For the text-containing cell, return its midpoint in [X, Y] coordinate format. 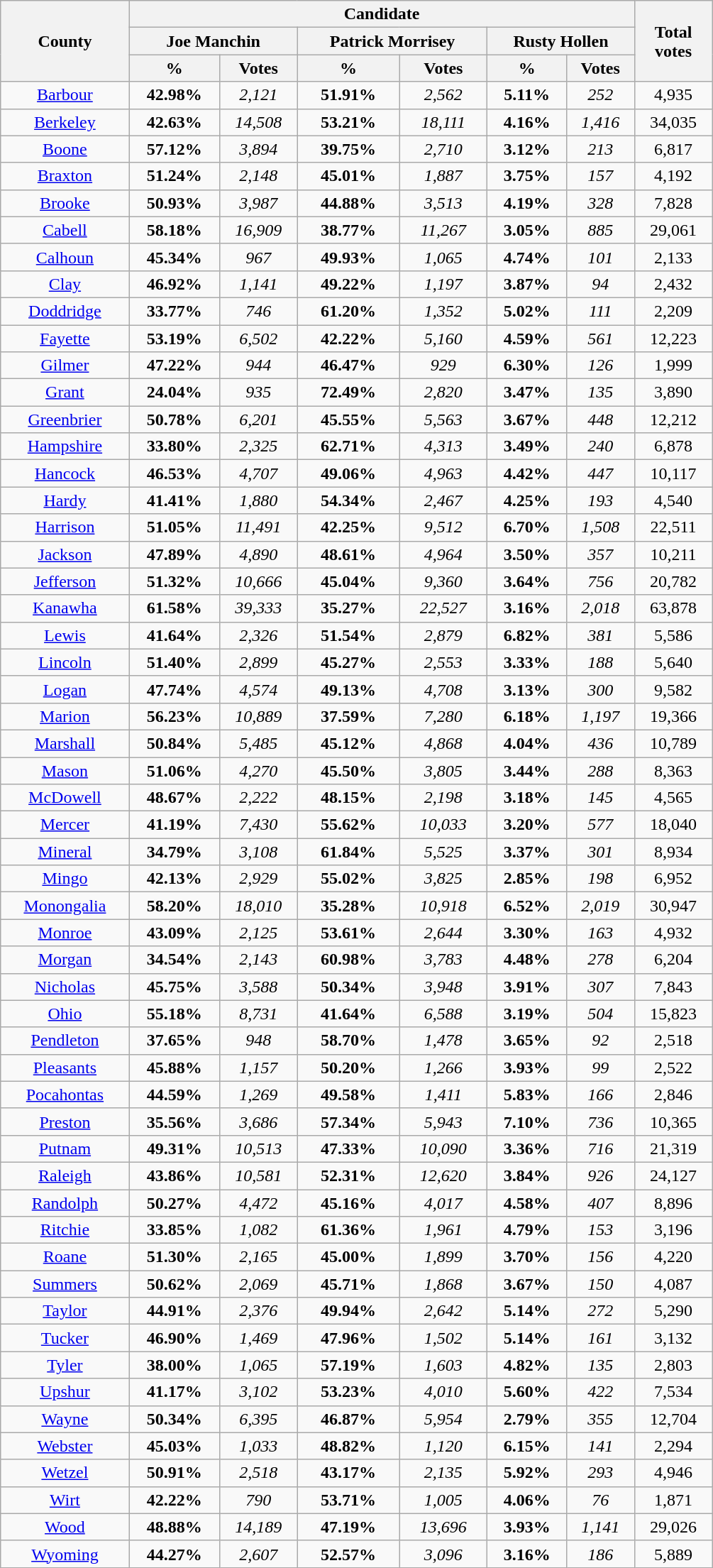
Taylor [65, 1311]
2,710 [443, 149]
447 [600, 473]
43.17% [348, 1473]
48.82% [348, 1446]
2,018 [600, 608]
357 [600, 554]
48.88% [175, 1527]
42.25% [348, 527]
45.71% [348, 1284]
3,890 [673, 393]
2,879 [443, 635]
790 [258, 1500]
716 [600, 1148]
McDowell [65, 798]
2,607 [258, 1554]
4,192 [673, 176]
38.77% [348, 230]
6,817 [673, 149]
Clay [65, 284]
4.74% [526, 257]
186 [600, 1554]
101 [600, 257]
47.96% [348, 1338]
24.04% [175, 393]
42.98% [175, 95]
8,363 [673, 770]
30,947 [673, 906]
49.06% [348, 473]
51.30% [175, 1257]
11,491 [258, 527]
150 [600, 1284]
3,948 [443, 987]
45.55% [348, 420]
55.18% [175, 1014]
2,135 [443, 1473]
3,686 [258, 1122]
3.64% [526, 581]
4,946 [673, 1473]
Wirt [65, 1500]
Pendleton [65, 1041]
4,707 [258, 473]
Rusty Hollen [560, 41]
45.50% [348, 770]
50.62% [175, 1284]
Barbour [65, 95]
53.71% [348, 1500]
4.82% [526, 1365]
2,846 [673, 1095]
5.92% [526, 1473]
3.33% [526, 662]
42.63% [175, 122]
935 [258, 393]
6.70% [526, 527]
4.16% [526, 122]
72.49% [348, 393]
756 [600, 581]
278 [600, 960]
18,040 [673, 825]
7,534 [673, 1392]
4,270 [258, 770]
3,805 [443, 770]
56.23% [175, 716]
1,157 [258, 1068]
577 [600, 825]
1,868 [443, 1284]
10,789 [673, 743]
163 [600, 933]
Randolph [65, 1203]
50.20% [348, 1068]
Monongalia [65, 906]
33.85% [175, 1230]
41.19% [175, 825]
Mineral [65, 852]
4,010 [443, 1392]
6,952 [673, 879]
45.04% [348, 581]
1,005 [443, 1500]
52.31% [348, 1175]
5,954 [443, 1419]
2,899 [258, 662]
44.27% [175, 1554]
3,196 [673, 1230]
49.31% [175, 1148]
4.19% [526, 203]
1,478 [443, 1041]
3,132 [673, 1338]
Tyler [65, 1365]
10,211 [673, 554]
1,352 [443, 311]
6.52% [526, 906]
4,017 [443, 1203]
Brooke [65, 203]
10,918 [443, 906]
63,878 [673, 608]
10,666 [258, 581]
2.79% [526, 1419]
4,932 [673, 933]
8,934 [673, 852]
Cabell [65, 230]
45.16% [348, 1203]
Pocahontas [65, 1095]
15,823 [673, 1014]
53.61% [348, 933]
2,069 [258, 1284]
Monroe [65, 933]
929 [443, 366]
47.74% [175, 689]
3,783 [443, 960]
55.62% [348, 825]
Mingo [65, 879]
53.19% [175, 339]
10,889 [258, 716]
51.54% [348, 635]
42.13% [175, 879]
1,266 [443, 1068]
Candidate [382, 14]
37.65% [175, 1041]
4.06% [526, 1500]
7,828 [673, 203]
926 [600, 1175]
948 [258, 1041]
4,565 [673, 798]
Marshall [65, 743]
272 [600, 1311]
33.77% [175, 311]
436 [600, 743]
1,871 [673, 1500]
58.18% [175, 230]
51.91% [348, 95]
1,999 [673, 366]
11,267 [443, 230]
61.58% [175, 608]
3,513 [443, 203]
3.44% [526, 770]
Boone [65, 149]
3.37% [526, 852]
Summers [65, 1284]
126 [600, 366]
6,502 [258, 339]
Preston [65, 1122]
48.15% [348, 798]
736 [600, 1122]
5,586 [673, 635]
Pleasants [65, 1068]
2,165 [258, 1257]
9,512 [443, 527]
2,326 [258, 635]
50.93% [175, 203]
1,033 [258, 1446]
14,189 [258, 1527]
Wayne [65, 1419]
34.79% [175, 852]
Braxton [65, 176]
6.30% [526, 366]
Mason [65, 770]
4,890 [258, 554]
58.70% [348, 1041]
Wetzel [65, 1473]
3,894 [258, 149]
51.06% [175, 770]
3.70% [526, 1257]
2,148 [258, 176]
County [65, 41]
45.00% [348, 1257]
3,825 [443, 879]
1,887 [443, 176]
45.01% [348, 176]
2,522 [673, 1068]
6,588 [443, 1014]
2,143 [258, 960]
41.41% [175, 500]
4,964 [443, 554]
58.20% [175, 906]
3.12% [526, 149]
2,644 [443, 933]
141 [600, 1446]
2,198 [443, 798]
Ritchie [65, 1230]
24,127 [673, 1175]
51.40% [175, 662]
4,087 [673, 1284]
Marion [65, 716]
5,525 [443, 852]
50.91% [175, 1473]
4.25% [526, 500]
20,782 [673, 581]
45.75% [175, 987]
Morgan [65, 960]
49.94% [348, 1311]
Mercer [65, 825]
50.78% [175, 420]
4.79% [526, 1230]
Tucker [65, 1338]
44.59% [175, 1095]
1,961 [443, 1230]
9,582 [673, 689]
2,209 [673, 311]
193 [600, 500]
4,935 [673, 95]
6,395 [258, 1419]
14,508 [258, 122]
45.03% [175, 1446]
16,909 [258, 230]
161 [600, 1338]
1,508 [600, 527]
4.04% [526, 743]
57.19% [348, 1365]
57.12% [175, 149]
10,513 [258, 1148]
1,411 [443, 1095]
Doddridge [65, 311]
18,010 [258, 906]
5,290 [673, 1311]
Calhoun [65, 257]
Grant [65, 393]
4,574 [258, 689]
Roane [65, 1257]
99 [600, 1068]
46.53% [175, 473]
6,201 [258, 420]
6.15% [526, 1446]
422 [600, 1392]
301 [600, 852]
111 [600, 311]
47.22% [175, 366]
2,019 [600, 906]
43.09% [175, 933]
Totalvotes [673, 41]
5,640 [673, 662]
Fayette [65, 339]
Nicholas [65, 987]
9,360 [443, 581]
6,204 [673, 960]
10,090 [443, 1148]
Hardy [65, 500]
45.34% [175, 257]
7.10% [526, 1122]
3.65% [526, 1041]
47.19% [348, 1527]
157 [600, 176]
45.27% [348, 662]
12,620 [443, 1175]
156 [600, 1257]
4,313 [443, 446]
7,843 [673, 987]
12,223 [673, 339]
49.13% [348, 689]
5,943 [443, 1122]
5,160 [443, 339]
45.12% [348, 743]
76 [600, 1500]
51.05% [175, 527]
3,108 [258, 852]
300 [600, 689]
252 [600, 95]
45.88% [175, 1068]
18,111 [443, 122]
3,987 [258, 203]
3.18% [526, 798]
Ohio [65, 1014]
29,061 [673, 230]
3.30% [526, 933]
6.18% [526, 716]
35.28% [348, 906]
3,102 [258, 1392]
44.88% [348, 203]
5.11% [526, 95]
2.85% [526, 879]
38.00% [175, 1365]
381 [600, 635]
60.98% [348, 960]
52.57% [348, 1554]
34.54% [175, 960]
49.58% [348, 1095]
3.75% [526, 176]
3.36% [526, 1148]
Patrick Morrisey [392, 41]
3,588 [258, 987]
2,133 [673, 257]
1,082 [258, 1230]
4,540 [673, 500]
53.23% [348, 1392]
50.84% [175, 743]
153 [600, 1230]
166 [600, 1095]
Putnam [65, 1148]
1,269 [258, 1095]
47.89% [175, 554]
46.92% [175, 284]
967 [258, 257]
54.34% [348, 500]
3.49% [526, 446]
944 [258, 366]
4.48% [526, 960]
3.87% [526, 284]
4,708 [443, 689]
4,868 [443, 743]
12,212 [673, 420]
240 [600, 446]
Harrison [65, 527]
Wood [65, 1527]
Jefferson [65, 581]
2,553 [443, 662]
2,222 [258, 798]
22,511 [673, 527]
22,527 [443, 608]
Lewis [65, 635]
Upshur [65, 1392]
Webster [65, 1446]
293 [600, 1473]
6.82% [526, 635]
57.34% [348, 1122]
50.27% [175, 1203]
5.60% [526, 1392]
8,896 [673, 1203]
43.86% [175, 1175]
1,120 [443, 1446]
37.59% [348, 716]
10,365 [673, 1122]
2,125 [258, 933]
61.20% [348, 311]
1,416 [600, 122]
3.50% [526, 554]
4,963 [443, 473]
5,563 [443, 420]
19,366 [673, 716]
2,929 [258, 879]
Joe Manchin [213, 41]
4,472 [258, 1203]
1,469 [258, 1338]
29,026 [673, 1527]
213 [600, 149]
3.05% [526, 230]
10,117 [673, 473]
307 [600, 987]
48.67% [175, 798]
3.19% [526, 1014]
47.33% [348, 1148]
46.90% [175, 1338]
1,899 [443, 1257]
3,096 [443, 1554]
407 [600, 1203]
41.17% [175, 1392]
2,325 [258, 446]
94 [600, 284]
5,889 [673, 1554]
1,603 [443, 1365]
4.58% [526, 1203]
5,485 [258, 743]
46.87% [348, 1419]
10,581 [258, 1175]
Lincoln [65, 662]
198 [600, 879]
10,033 [443, 825]
7,280 [443, 716]
7,430 [258, 825]
145 [600, 798]
4.59% [526, 339]
504 [600, 1014]
2,803 [673, 1365]
2,820 [443, 393]
8,731 [258, 1014]
13,696 [443, 1527]
21,319 [673, 1148]
2,642 [443, 1311]
51.32% [175, 581]
35.27% [348, 608]
3.47% [526, 393]
288 [600, 770]
6,878 [673, 446]
53.21% [348, 122]
1,502 [443, 1338]
Greenbrier [65, 420]
44.91% [175, 1311]
2,121 [258, 95]
55.02% [348, 879]
61.36% [348, 1230]
4.42% [526, 473]
35.56% [175, 1122]
49.22% [348, 284]
5.02% [526, 311]
51.24% [175, 176]
3.20% [526, 825]
49.93% [348, 257]
Hancock [65, 473]
33.80% [175, 446]
39.75% [348, 149]
328 [600, 203]
Wyoming [65, 1554]
188 [600, 662]
2,562 [443, 95]
Berkeley [65, 122]
62.71% [348, 446]
Logan [65, 689]
1,880 [258, 500]
448 [600, 420]
4,220 [673, 1257]
561 [600, 339]
3.13% [526, 689]
61.84% [348, 852]
Gilmer [65, 366]
3.84% [526, 1175]
46.47% [348, 366]
92 [600, 1041]
2,432 [673, 284]
3.91% [526, 987]
Raleigh [65, 1175]
5.83% [526, 1095]
2,467 [443, 500]
Jackson [65, 554]
Kanawha [65, 608]
2,376 [258, 1311]
12,704 [673, 1419]
48.61% [348, 554]
885 [600, 230]
355 [600, 1419]
34,035 [673, 122]
2,294 [673, 1446]
746 [258, 311]
39,333 [258, 608]
Hampshire [65, 446]
